Pinpoint the cell where the given text exists, returning its (X, Y) midpoint coordinate. 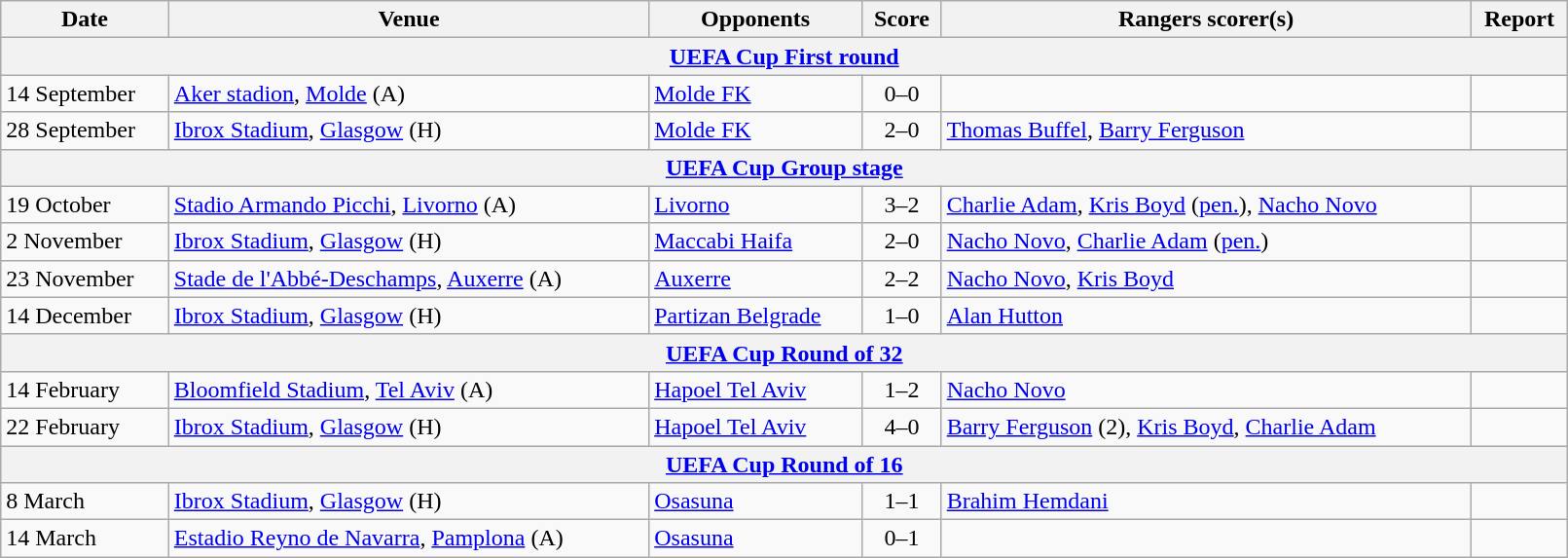
19 October (86, 205)
14 March (86, 539)
Auxerre (755, 279)
Brahim Hemdani (1206, 502)
Charlie Adam, Kris Boyd (pen.), Nacho Novo (1206, 205)
14 September (86, 93)
UEFA Cup First round (784, 56)
28 September (86, 130)
Venue (409, 19)
Report (1519, 19)
Livorno (755, 205)
22 February (86, 427)
3–2 (902, 205)
Nacho Novo, Kris Boyd (1206, 279)
Date (86, 19)
23 November (86, 279)
2 November (86, 242)
14 December (86, 316)
2–2 (902, 279)
UEFA Cup Round of 32 (784, 353)
1–2 (902, 390)
Barry Ferguson (2), Kris Boyd, Charlie Adam (1206, 427)
UEFA Cup Group stage (784, 167)
Opponents (755, 19)
1–1 (902, 502)
Maccabi Haifa (755, 242)
UEFA Cup Round of 16 (784, 465)
1–0 (902, 316)
Aker stadion, Molde (A) (409, 93)
Thomas Buffel, Barry Ferguson (1206, 130)
8 March (86, 502)
Nacho Novo, Charlie Adam (pen.) (1206, 242)
Rangers scorer(s) (1206, 19)
0–1 (902, 539)
4–0 (902, 427)
Stadio Armando Picchi, Livorno (A) (409, 205)
0–0 (902, 93)
Partizan Belgrade (755, 316)
Nacho Novo (1206, 390)
Bloomfield Stadium, Tel Aviv (A) (409, 390)
Score (902, 19)
Stade de l'Abbé-Deschamps, Auxerre (A) (409, 279)
14 February (86, 390)
Estadio Reyno de Navarra, Pamplona (A) (409, 539)
Alan Hutton (1206, 316)
